Return the [x, y] coordinate for the center point of the cell that contains the specified text.  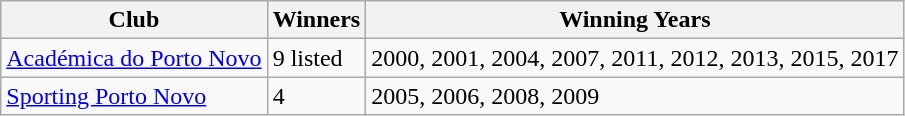
9 listed [316, 58]
4 [316, 96]
Club [134, 20]
Winners [316, 20]
2005, 2006, 2008, 2009 [635, 96]
Sporting Porto Novo [134, 96]
2000, 2001, 2004, 2007, 2011, 2012, 2013, 2015, 2017 [635, 58]
Winning Years [635, 20]
Académica do Porto Novo [134, 58]
